Detect which cell encompasses the target text, then output its (x, y) center coordinate. 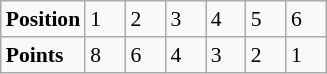
8 (105, 55)
Position (43, 19)
5 (266, 19)
Points (43, 55)
